Return the [X, Y] coordinate for the center point of the cell that contains the specified text.  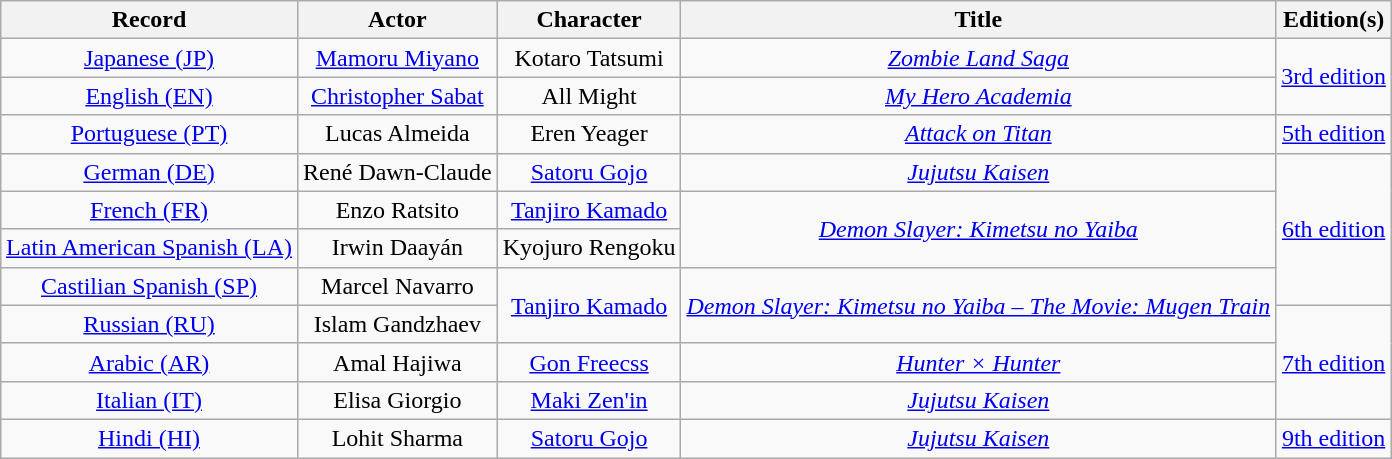
Lohit Sharma [398, 438]
9th edition [1334, 438]
Christopher Sabat [398, 96]
Record [150, 20]
Latin American Spanish (LA) [150, 248]
Italian (IT) [150, 400]
Eren Yeager [589, 134]
English (EN) [150, 96]
Kyojuro Rengoku [589, 248]
7th edition [1334, 362]
Zombie Land Saga [978, 58]
Gon Freecss [589, 362]
Islam Gandzhaev [398, 324]
Portuguese (PT) [150, 134]
Elisa Giorgio [398, 400]
Russian (RU) [150, 324]
3rd edition [1334, 77]
Lucas Almeida [398, 134]
Enzo Ratsito [398, 210]
Japanese (JP) [150, 58]
Hunter × Hunter [978, 362]
Amal Hajiwa [398, 362]
Maki Zen'in [589, 400]
Arabic (AR) [150, 362]
René Dawn-Claude [398, 172]
All Might [589, 96]
German (DE) [150, 172]
Irwin Daayán [398, 248]
Kotaro Tatsumi [589, 58]
5th edition [1334, 134]
Attack on Titan [978, 134]
French (FR) [150, 210]
Hindi (HI) [150, 438]
Demon Slayer: Kimetsu no Yaiba [978, 229]
Demon Slayer: Kimetsu no Yaiba – The Movie: Mugen Train [978, 305]
Character [589, 20]
Actor [398, 20]
Castilian Spanish (SP) [150, 286]
Edition(s) [1334, 20]
6th edition [1334, 229]
My Hero Academia [978, 96]
Marcel Navarro [398, 286]
Mamoru Miyano [398, 58]
Title [978, 20]
